Find where the given text appears and provide that cell's center as (X, Y) coordinate. 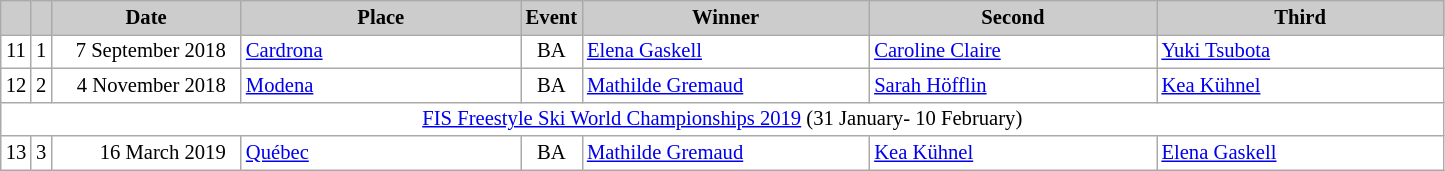
13 (16, 153)
12 (16, 85)
Event (552, 17)
Second (1012, 17)
Place (381, 17)
Caroline Claire (1012, 51)
7 September 2018 (146, 51)
4 November 2018 (146, 85)
1 (41, 51)
Cardrona (381, 51)
Third (1300, 17)
Yuki Tsubota (1300, 51)
FIS Freestyle Ski World Championships 2019 (31 January- 10 February) (722, 119)
Winner (726, 17)
Québec (381, 153)
3 (41, 153)
2 (41, 85)
Sarah Höfflin (1012, 85)
Date (146, 17)
11 (16, 51)
16 March 2019 (146, 153)
Modena (381, 85)
